Detect which cell encompasses the target text, then output its (x, y) center coordinate. 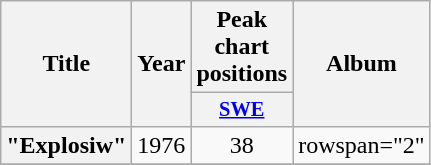
"Explosiw" (66, 145)
Title (66, 64)
38 (242, 145)
1976 (162, 145)
SWE (242, 110)
Album (362, 64)
rowspan="2" (362, 145)
Peak chart positions (242, 47)
Year (162, 64)
